Return (X, Y) of the center of cell containing provided text 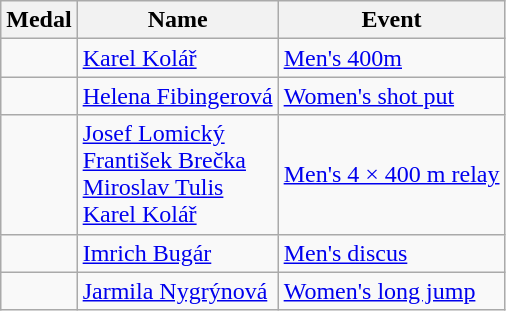
Event (392, 20)
Josef Lomický František Brečka Miroslav Tulis Karel Kolář (178, 174)
Women's long jump (392, 291)
Imrich Bugár (178, 253)
Men's discus (392, 253)
Men's 400m (392, 58)
Women's shot put (392, 96)
Jarmila Nygrýnová (178, 291)
Medal (39, 20)
Karel Kolář (178, 58)
Name (178, 20)
Men's 4 × 400 m relay (392, 174)
Helena Fibingerová (178, 96)
